Extract the [X, Y] coordinate from the center of the cell holding the provided text.  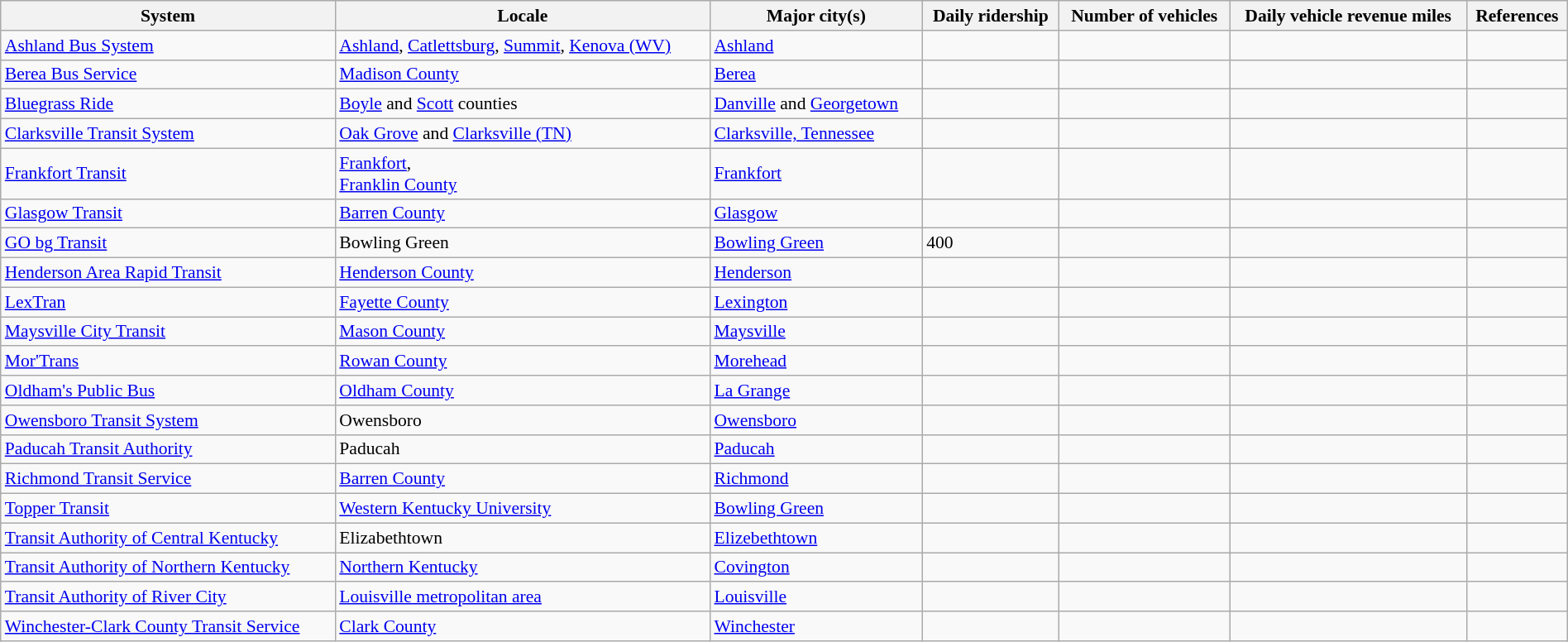
Boyle and Scott counties [523, 104]
Berea Bus Service [169, 74]
System [169, 16]
Winchester-Clark County Transit Service [169, 626]
Ashland, Catlettsburg, Summit, Kenova (WV) [523, 46]
Topper Transit [169, 509]
Northern Kentucky [523, 568]
Rowan County [523, 362]
Clarksville Transit System [169, 134]
Clarksville, Tennessee [815, 134]
GO bg Transit [169, 243]
Berea [815, 74]
Morehead [815, 362]
Paducah Transit Authority [169, 449]
Oldham's Public Bus [169, 390]
Lexington [815, 302]
LexTran [169, 302]
Frankfort [815, 174]
Richmond [815, 479]
Fayette County [523, 302]
Elizebethtown [815, 538]
Bluegrass Ride [169, 104]
Elizabethtown [523, 538]
Daily ridership [991, 16]
Richmond Transit Service [169, 479]
Transit Authority of Northern Kentucky [169, 568]
Transit Authority of Central Kentucky [169, 538]
Henderson [815, 273]
Henderson County [523, 273]
Glasgow [815, 213]
Henderson Area Rapid Transit [169, 273]
Locale [523, 16]
Ashland [815, 46]
Louisville [815, 597]
Frankfort Transit [169, 174]
Transit Authority of River City [169, 597]
Daily vehicle revenue miles [1348, 16]
Madison County [523, 74]
Winchester [815, 626]
Covington [815, 568]
Number of vehicles [1144, 16]
Ashland Bus System [169, 46]
Major city(s) [815, 16]
400 [991, 243]
Mason County [523, 332]
Oldham County [523, 390]
Glasgow Transit [169, 213]
Oak Grove and Clarksville (TN) [523, 134]
Western Kentucky University [523, 509]
Mor'Trans [169, 362]
References [1517, 16]
Clark County [523, 626]
La Grange [815, 390]
Owensboro Transit System [169, 420]
Louisville metropolitan area [523, 597]
Maysville City Transit [169, 332]
Maysville [815, 332]
Danville and Georgetown [815, 104]
Frankfort,Franklin County [523, 174]
